From the cell containing the given text, extract its center point as (x, y) coordinate. 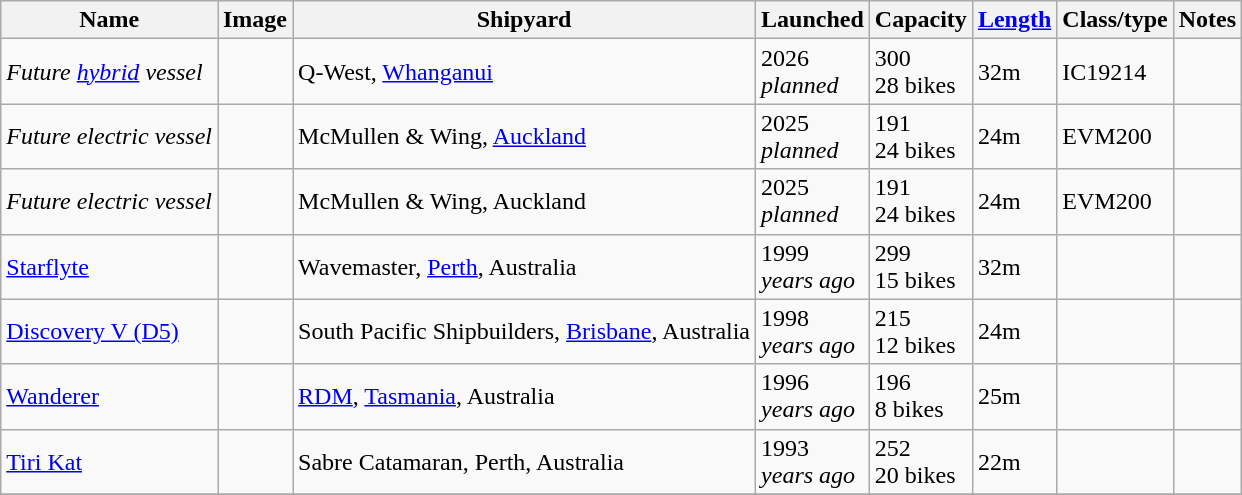
25220 bikes (920, 462)
1999 years ago (813, 266)
29915 bikes (920, 266)
Launched (813, 20)
1996 years ago (813, 396)
Tiri Kat (110, 462)
Capacity (920, 20)
Sabre Catamaran, Perth, Australia (524, 462)
Class/type (1115, 20)
22m (1014, 462)
21512 bikes (920, 332)
1993 years ago (813, 462)
Shipyard (524, 20)
30028 bikes (920, 72)
Length (1014, 20)
Discovery V (D5) (110, 332)
Notes (1207, 20)
South Pacific Shipbuilders, Brisbane, Australia (524, 332)
Image (256, 20)
IC19214 (1115, 72)
Name (110, 20)
Q-West, Whanganui (524, 72)
2026planned (813, 72)
Starflyte (110, 266)
1998 years ago (813, 332)
25m (1014, 396)
Wanderer (110, 396)
1968 bikes (920, 396)
Future hybrid vessel (110, 72)
Wavemaster, Perth, Australia (524, 266)
RDM, Tasmania, Australia (524, 396)
